Determine the (X, Y) coordinate at the center of the cell enclosing the given text.  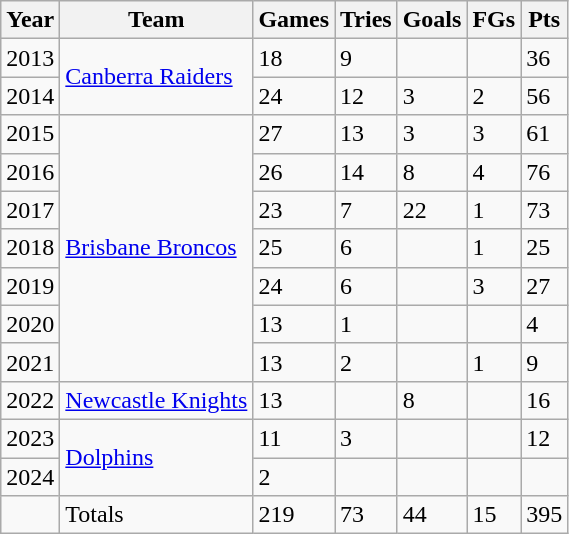
Totals (156, 515)
2013 (30, 58)
FGs (494, 20)
11 (294, 438)
61 (544, 134)
16 (544, 400)
14 (366, 172)
2019 (30, 286)
2022 (30, 400)
Newcastle Knights (156, 400)
Brisbane Broncos (156, 248)
Canberra Raiders (156, 77)
23 (294, 210)
44 (432, 515)
56 (544, 96)
36 (544, 58)
22 (432, 210)
2020 (30, 324)
Tries (366, 20)
15 (494, 515)
26 (294, 172)
395 (544, 515)
76 (544, 172)
2021 (30, 362)
Year (30, 20)
2023 (30, 438)
Goals (432, 20)
Games (294, 20)
2015 (30, 134)
7 (366, 210)
2024 (30, 477)
219 (294, 515)
Pts (544, 20)
2017 (30, 210)
18 (294, 58)
2014 (30, 96)
Team (156, 20)
2016 (30, 172)
Dolphins (156, 457)
2018 (30, 248)
